Output the (x, y) coordinate of the center of the cell containing the given text.  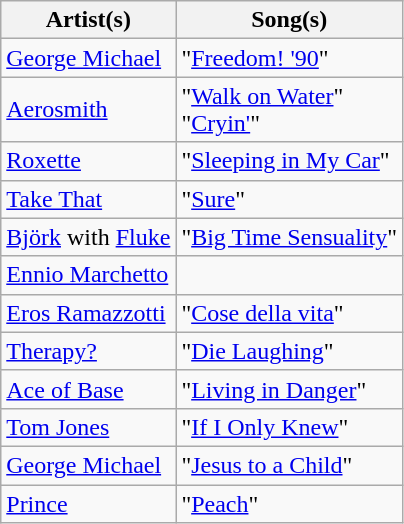
"Living in Danger" (290, 389)
Roxette (88, 161)
"Sleeping in My Car" (290, 161)
Artist(s) (88, 20)
"Peach" (290, 503)
"Big Time Sensuality" (290, 237)
"If I Only Knew" (290, 427)
"Sure" (290, 199)
"Die Laughing" (290, 351)
Eros Ramazzotti (88, 313)
Tom Jones (88, 427)
"Freedom! '90" (290, 58)
Prince (88, 503)
"Jesus to a Child" (290, 465)
Björk with Fluke (88, 237)
"Cose della vita" (290, 313)
Aerosmith (88, 110)
Take That (88, 199)
Ace of Base (88, 389)
Therapy? (88, 351)
"Walk on Water" "Cryin'" (290, 110)
Song(s) (290, 20)
Ennio Marchetto (88, 275)
